Determine the [X, Y] coordinate at the center of the cell enclosing the given text.  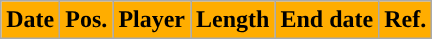
Pos. [86, 20]
End date [327, 20]
Ref. [406, 20]
Player [152, 20]
Date [30, 20]
Length [233, 20]
